Detect which cell encompasses the target text, then output its [X, Y] center coordinate. 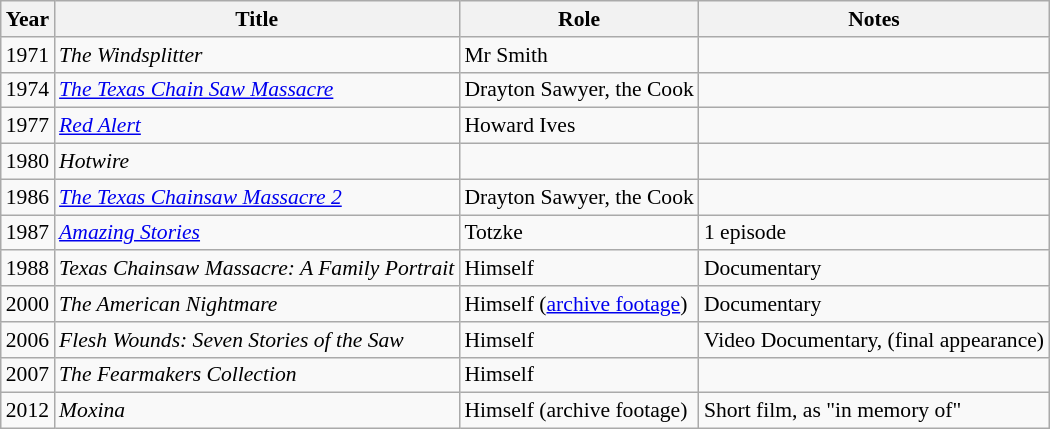
1977 [28, 126]
1 episode [874, 233]
Title [256, 19]
2006 [28, 340]
Video Documentary, (final appearance) [874, 340]
1988 [28, 269]
2007 [28, 375]
Texas Chainsaw Massacre: A Family Portrait [256, 269]
The Fearmakers Collection [256, 375]
Moxina [256, 411]
Mr Smith [578, 55]
1971 [28, 55]
The Windsplitter [256, 55]
Year [28, 19]
2000 [28, 304]
Notes [874, 19]
Hotwire [256, 162]
Short film, as "in memory of" [874, 411]
Howard Ives [578, 126]
Totzke [578, 233]
The Texas Chain Saw Massacre [256, 90]
1974 [28, 90]
The Texas Chainsaw Massacre 2 [256, 197]
Flesh Wounds: Seven Stories of the Saw [256, 340]
2012 [28, 411]
The American Nightmare [256, 304]
Amazing Stories [256, 233]
Red Alert [256, 126]
1980 [28, 162]
1986 [28, 197]
Role [578, 19]
1987 [28, 233]
